For the text-containing cell, return its midpoint in (X, Y) coordinate format. 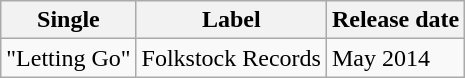
Single (68, 20)
May 2014 (395, 58)
"Letting Go" (68, 58)
Label (231, 20)
Release date (395, 20)
Folkstock Records (231, 58)
